Extract the [x, y] coordinate from the center of the cell holding the provided text.  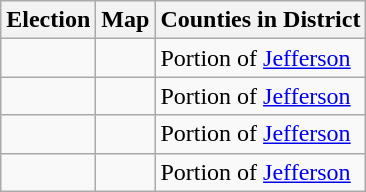
Election [48, 20]
Map [126, 20]
Counties in District [260, 20]
